For the text-containing cell, return its midpoint in [X, Y] coordinate format. 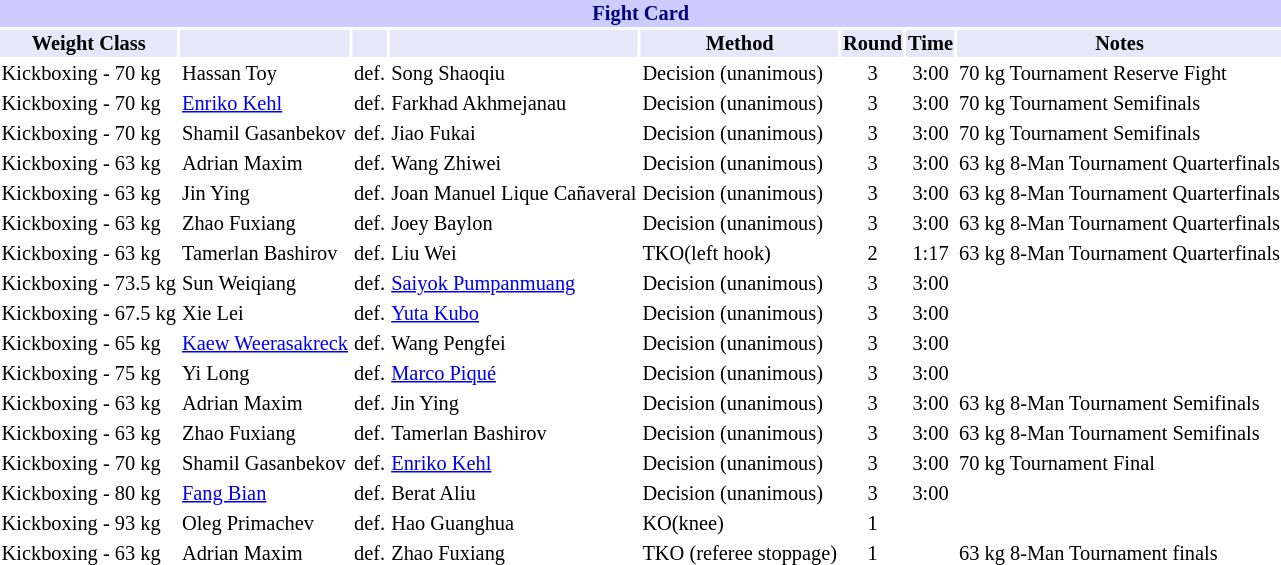
Yi Long [264, 374]
Saiyok Pumpanmuang [514, 284]
Song Shaoqiu [514, 74]
Hao Guanghua [514, 524]
Time [931, 44]
Joan Manuel Lique Cañaveral [514, 194]
Kickboxing - 65 kg [88, 344]
Wang Zhiwei [514, 164]
Joey Baylon [514, 224]
Farkhad Akhmejanau [514, 104]
Wang Pengfei [514, 344]
Fang Bian [264, 494]
Kickboxing - 67.5 kg [88, 314]
Weight Class [88, 44]
Liu Wei [514, 254]
Kaew Weerasakreck [264, 344]
Round [873, 44]
2 [873, 254]
TKO(left hook) [740, 254]
Marco Piqué [514, 374]
Jiao Fukai [514, 134]
Fight Card [640, 14]
Yuta Kubo [514, 314]
Sun Weiqiang [264, 284]
1:17 [931, 254]
Oleg Primachev [264, 524]
Kickboxing - 80 kg [88, 494]
1 [873, 524]
Hassan Toy [264, 74]
Xie Lei [264, 314]
Kickboxing - 93 kg [88, 524]
Kickboxing - 75 kg [88, 374]
KO(knee) [740, 524]
Kickboxing - 73.5 kg [88, 284]
Berat Aliu [514, 494]
Method [740, 44]
